Determine the [X, Y] coordinate at the center of the cell enclosing the given text.  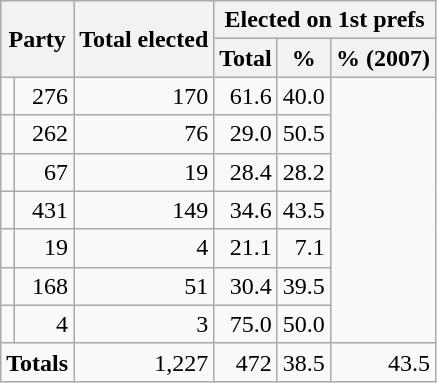
170 [144, 96]
% [304, 58]
75.0 [246, 324]
50.5 [304, 134]
Totals [38, 362]
76 [144, 134]
40.0 [304, 96]
67 [44, 172]
38.5 [304, 362]
21.1 [246, 248]
51 [144, 286]
472 [246, 362]
276 [44, 96]
Total [246, 58]
34.6 [246, 210]
3 [144, 324]
39.5 [304, 286]
1,227 [144, 362]
149 [144, 210]
262 [44, 134]
29.0 [246, 134]
28.2 [304, 172]
7.1 [304, 248]
50.0 [304, 324]
Elected on 1st prefs [325, 20]
Total elected [144, 39]
168 [44, 286]
61.6 [246, 96]
431 [44, 210]
% (2007) [382, 58]
30.4 [246, 286]
28.4 [246, 172]
Party [38, 39]
